Output the (x, y) coordinate of the center of the cell containing the given text.  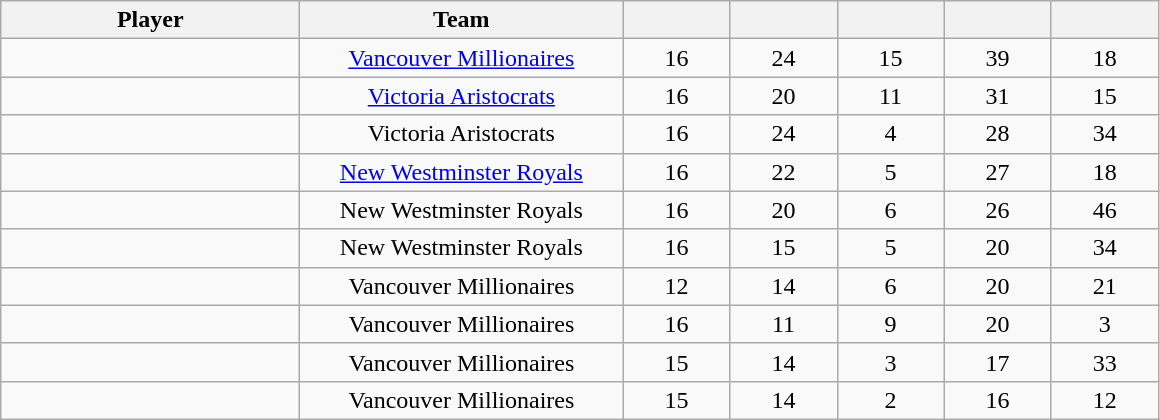
Team (462, 20)
28 (998, 134)
17 (998, 362)
46 (1104, 210)
39 (998, 58)
9 (890, 324)
22 (784, 172)
Player (150, 20)
26 (998, 210)
2 (890, 400)
21 (1104, 286)
31 (998, 96)
27 (998, 172)
4 (890, 134)
33 (1104, 362)
